Find where the given text appears and provide that cell's center as (X, Y) coordinate. 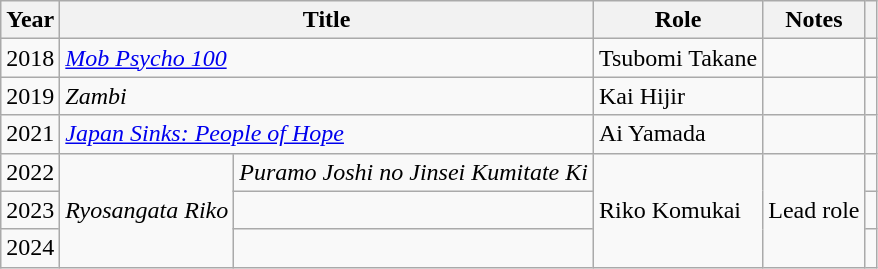
Kai Hijir (678, 96)
Japan Sinks: People of Hope (327, 134)
2019 (30, 96)
Year (30, 20)
2024 (30, 248)
2018 (30, 58)
Lead role (814, 210)
Mob Psycho 100 (327, 58)
2022 (30, 172)
Title (327, 20)
Role (678, 20)
Riko Komukai (678, 210)
Notes (814, 20)
Zambi (327, 96)
Ryosangata Riko (147, 210)
2021 (30, 134)
2023 (30, 210)
Ai Yamada (678, 134)
Tsubomi Takane (678, 58)
Puramo Joshi no Jinsei Kumitate Ki (414, 172)
